Determine the (X, Y) coordinate at the center of the cell enclosing the given text.  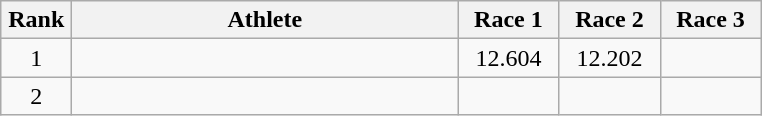
Race 1 (508, 20)
Race 2 (610, 20)
1 (36, 58)
12.202 (610, 58)
12.604 (508, 58)
Athlete (265, 20)
2 (36, 96)
Rank (36, 20)
Race 3 (710, 20)
